From the cell containing the given text, extract its center point as [x, y] coordinate. 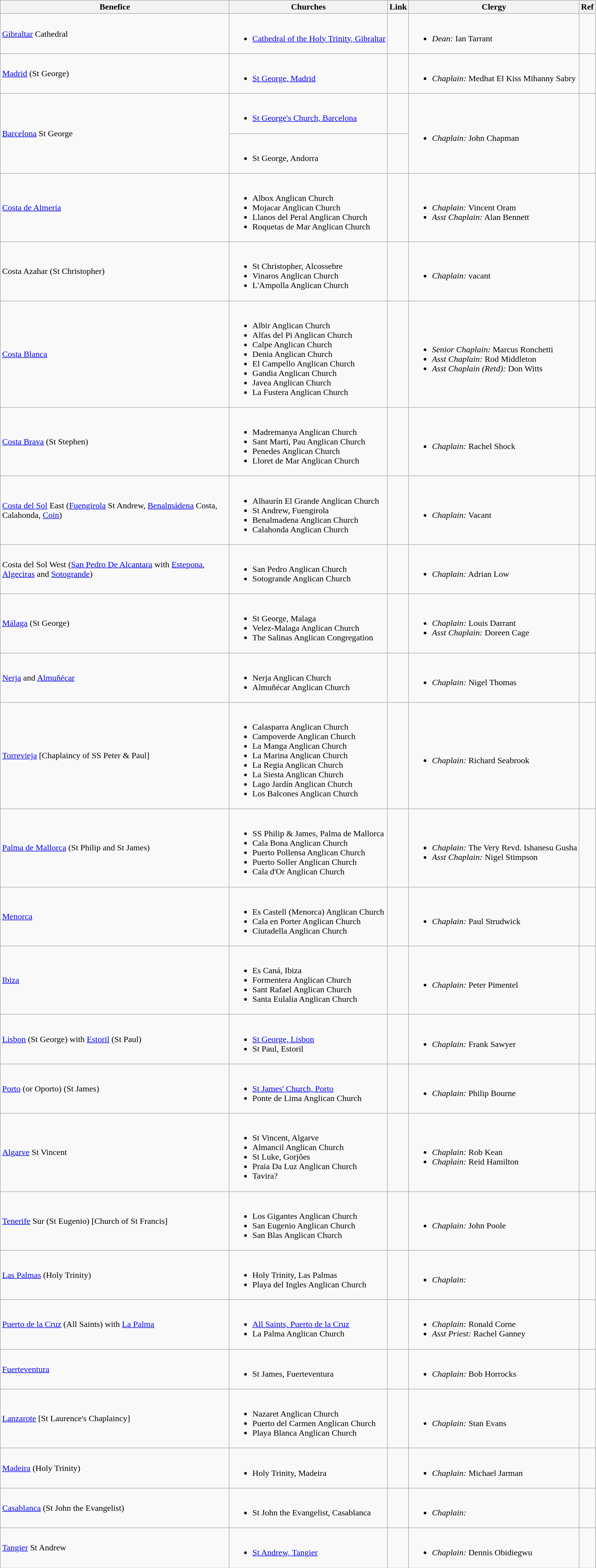
St George, Madrid [308, 73]
Chaplain: Peter Pimentel [494, 980]
Es Caná, IbizaFormentera Anglican ChurchSant Rafael Anglican ChurchSanta Eulalia Anglican Church [308, 980]
Chaplain: Stan Evans [494, 1418]
Los Gigantes Anglican ChurchSan Eugenio Anglican ChurchSan Blas Anglican Church [308, 1221]
Nerja Anglican ChurchAlmuñécar Anglican Church [308, 678]
Málaga (St George) [115, 623]
Ibiza [115, 980]
Lisbon (St George) with Estoril (St Paul) [115, 1039]
Chaplain: Rachel Shock [494, 442]
Chaplain: Louis DarrantAsst Chaplain: Doreen Cage [494, 623]
Costa del Sol West (San Pedro De Alcantara with Estepona, Algeciras and Sotogrande) [115, 569]
Algarve St Vincent [115, 1152]
Casablanca (St John the Evangelist) [115, 1508]
All Saints, Puerto de la CruzLa Palma Anglican Church [308, 1324]
San Pedro Anglican ChurchSotogrande Anglican Church [308, 569]
Churches [308, 7]
St Christopher, AlcossebreVinaros Anglican ChurchL'Ampolla Anglican Church [308, 271]
St George's Church, Barcelona [308, 114]
Lanzarote [St Laurence's Chaplaincy] [115, 1418]
St Andrew, Tangier [308, 1548]
Costa del Sol East (Fuengirola St Andrew, Benalmádena Costa, Calahonda, Coin) [115, 510]
Madeira (Holy Trinity) [115, 1468]
Chaplain: Paul Strudwick [494, 916]
Chaplain: Bob Horrocks [494, 1369]
St James, Fuerteventura [308, 1369]
Costa Azahar (St Christopher) [115, 271]
Costa Blanca [115, 354]
Chaplain: Ronald CorneAsst Priest: Rachel Ganney [494, 1324]
Puerto de la Cruz (All Saints) with La Palma [115, 1324]
Chaplain: John Chapman [494, 133]
Costa de Almería [115, 208]
Ref [588, 7]
Porto (or Oporto) (St James) [115, 1089]
Nerja and Almuñécar [115, 678]
Chaplain: Frank Sawyer [494, 1039]
Albox Anglican ChurchMojacar Anglican ChurchLlanos del Peral Anglican ChurchRoquetas de Mar Anglican Church [308, 208]
Chaplain: vacant [494, 271]
Barcelona St George [115, 133]
Clergy [494, 7]
Tenerife Sur (St Eugenio) [Church of St Francis] [115, 1221]
Chaplain: Nigel Thomas [494, 678]
St James' Church, PortoPonte de Lima Anglican Church [308, 1089]
Cathedral of the Holy Trinity, Gibraltar [308, 34]
SS Philip & James, Palma de MallorcaCala Bona Anglican ChurchPuerto Pollensa Anglican ChurchPuerto Soller Anglican ChurchCala d'Or Anglican Church [308, 848]
Chaplain: Dennis Obidiegwu [494, 1548]
Tangier St Andrew [115, 1548]
Senior Chaplain: Marcus RonchettiAsst Chaplain: Rod MiddletonAsst Chaplain (Retd): Don Witts [494, 354]
Benefice [115, 7]
Nazaret Anglican ChurchPuerto del Carmen Anglican ChurchPlaya Blanca Anglican Church [308, 1418]
St Vincent, AlgarveAlmancil Anglican ChurchSt Luke, GorjõesPraia Da Luz Anglican ChurchTavira? [308, 1152]
Menorca [115, 916]
Madremanya Anglican ChurchSant Marti, Pau Anglican ChurchPenedes Anglican ChurchLloret de Mar Anglican Church [308, 442]
Madrid (St George) [115, 73]
Costa Brava (St Stephen) [115, 442]
Chaplain: John Poole [494, 1221]
Las Palmas (Holy Trinity) [115, 1275]
Holy Trinity, Las PalmasPlaya del Ingles Anglican Church [308, 1275]
Torrevieja [Chaplaincy of SS Peter & Paul] [115, 756]
Dean: Ian Tarrant [494, 34]
Link [398, 7]
Chaplain: Michael Jarman [494, 1468]
Chaplain: Richard Seabrook [494, 756]
St George, Andorra [308, 153]
Chaplain: Vincent OramAsst Chaplain: Alan Bennett [494, 208]
Chaplain: Rob KeanChaplain: Reid Hamilton [494, 1152]
Chaplain: Adrian Low [494, 569]
Chaplain: Vacant [494, 510]
Chaplain: The Very Revd. Ishanesu GushaAsst Chaplain: Nigel Stimpson [494, 848]
Chaplain: Medhat El Kiss Mihanny Sabry [494, 73]
Palma de Mallorca (St Philip and St James) [115, 848]
St George, LisbonSt Paul, Estoril [308, 1039]
Holy Trinity, Madeira [308, 1468]
Alhaurín El Grande Anglican ChurchSt Andrew, FuengirolaBenalmadena Anglican ChurchCalahonda Anglican Church [308, 510]
St George, MalagaVelez-Malaga Anglican ChurchThe Salinas Anglican Congregation [308, 623]
Gibraltar Cathedral [115, 34]
St John the Evangelist, Casablanca [308, 1508]
Es Castell (Menorca) Anglican ChurchCala en Porter Anglican ChurchCiutadella Anglican Church [308, 916]
Fuerteventura [115, 1369]
Chaplain: Philip Bourne [494, 1089]
